Identify which cell holds the provided text, then report its (x, y) central coordinate. 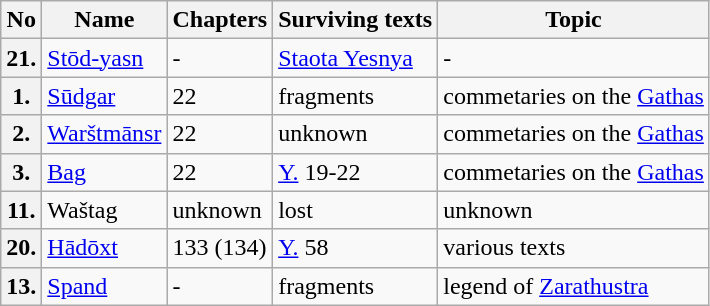
Stōd-yasn (104, 58)
Spand (104, 286)
No (22, 20)
1. (22, 96)
Bag (104, 172)
11. (22, 210)
133 (134) (220, 248)
Warštmānsr (104, 134)
Waštag (104, 210)
21. (22, 58)
20. (22, 248)
3. (22, 172)
Hādōxt (104, 248)
13. (22, 286)
Sūdgar (104, 96)
Y. 58 (356, 248)
lost (356, 210)
2. (22, 134)
Chapters (220, 20)
Name (104, 20)
various texts (574, 248)
Topic (574, 20)
Staota Yesnya (356, 58)
Surviving texts (356, 20)
Y. 19-22 (356, 172)
legend of Zarathustra (574, 286)
